Detect which cell encompasses the target text, then output its [X, Y] center coordinate. 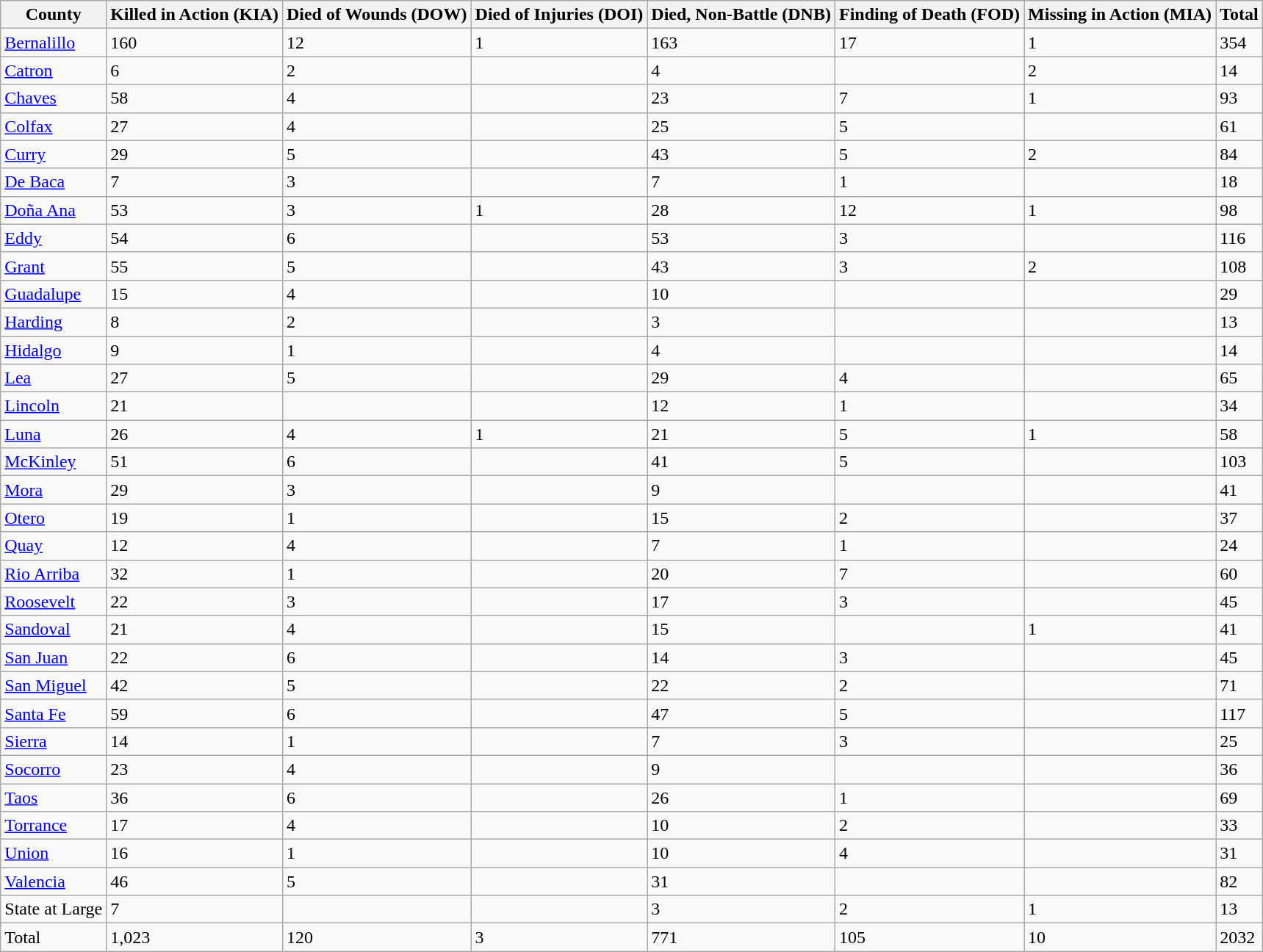
Hidalgo [54, 350]
82 [1239, 881]
34 [1239, 406]
Guadalupe [54, 294]
Doña Ana [54, 210]
16 [195, 854]
Lea [54, 378]
160 [195, 43]
19 [195, 518]
Otero [54, 518]
State at Large [54, 909]
59 [195, 713]
24 [1239, 546]
20 [741, 574]
1,023 [195, 937]
47 [741, 713]
37 [1239, 518]
42 [195, 685]
Grant [54, 266]
Mora [54, 490]
Died of Injuries (DOI) [559, 15]
116 [1239, 238]
Catron [54, 71]
Chaves [54, 98]
Died, Non-Battle (DNB) [741, 15]
120 [376, 937]
Socorro [54, 769]
Luna [54, 434]
Valencia [54, 881]
28 [741, 210]
Missing in Action (MIA) [1120, 15]
69 [1239, 797]
Eddy [54, 238]
105 [929, 937]
103 [1239, 462]
Lincoln [54, 406]
Colfax [54, 126]
55 [195, 266]
San Miguel [54, 685]
71 [1239, 685]
771 [741, 937]
354 [1239, 43]
117 [1239, 713]
Died of Wounds (DOW) [376, 15]
Sierra [54, 741]
Quay [54, 546]
163 [741, 43]
Sandoval [54, 630]
Harding [54, 322]
46 [195, 881]
33 [1239, 826]
Taos [54, 797]
Santa Fe [54, 713]
San Juan [54, 657]
108 [1239, 266]
Union [54, 854]
18 [1239, 182]
Bernalillo [54, 43]
98 [1239, 210]
54 [195, 238]
Curry [54, 154]
51 [195, 462]
2032 [1239, 937]
Killed in Action (KIA) [195, 15]
60 [1239, 574]
Roosevelt [54, 602]
McKinley [54, 462]
32 [195, 574]
Finding of Death (FOD) [929, 15]
93 [1239, 98]
8 [195, 322]
84 [1239, 154]
Rio Arriba [54, 574]
County [54, 15]
De Baca [54, 182]
61 [1239, 126]
Torrance [54, 826]
65 [1239, 378]
